Find where the given text appears and provide that cell's center as [X, Y] coordinate. 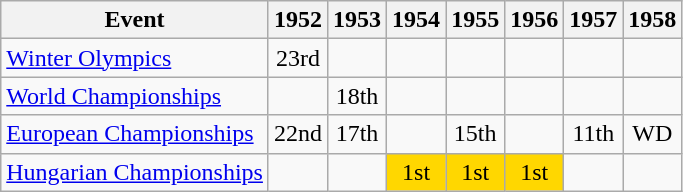
1958 [652, 20]
1954 [416, 20]
Event [135, 20]
18th [358, 96]
1955 [476, 20]
Hungarian Championships [135, 172]
World Championships [135, 96]
European Championships [135, 134]
17th [358, 134]
Winter Olympics [135, 58]
15th [476, 134]
1957 [594, 20]
11th [594, 134]
1952 [298, 20]
22nd [298, 134]
1953 [358, 20]
23rd [298, 58]
WD [652, 134]
1956 [534, 20]
